Locate the cell with the specified text and output its (X, Y) center coordinate. 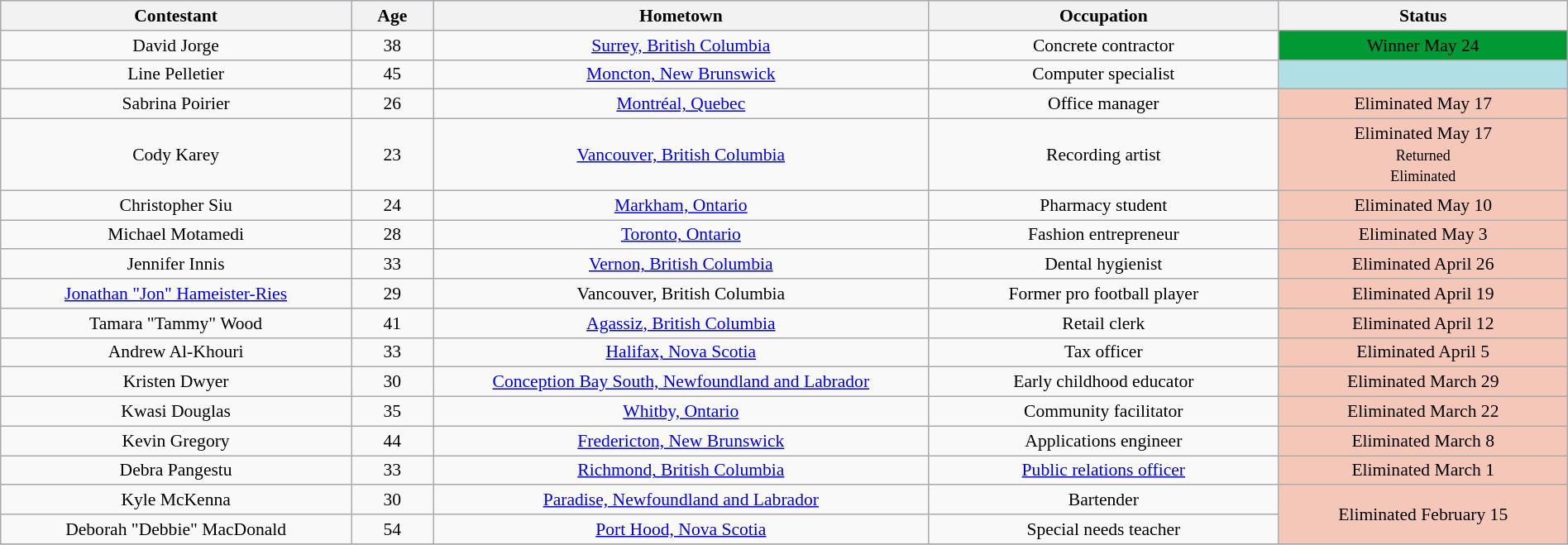
Tamara "Tammy" Wood (176, 323)
Recording artist (1103, 155)
Paradise, Newfoundland and Labrador (681, 500)
24 (392, 205)
Office manager (1103, 104)
Hometown (681, 16)
Debra Pangestu (176, 471)
Fashion entrepreneur (1103, 235)
David Jorge (176, 45)
Eliminated April 5 (1422, 352)
Eliminated March 22 (1422, 412)
Sabrina Poirier (176, 104)
Conception Bay South, Newfoundland and Labrador (681, 382)
Toronto, Ontario (681, 235)
26 (392, 104)
Retail clerk (1103, 323)
Agassiz, British Columbia (681, 323)
45 (392, 74)
Kwasi Douglas (176, 412)
Dental hygienist (1103, 265)
35 (392, 412)
Christopher Siu (176, 205)
Eliminated April 12 (1422, 323)
Vernon, British Columbia (681, 265)
Richmond, British Columbia (681, 471)
Deborah "Debbie" MacDonald (176, 529)
Eliminated March 29 (1422, 382)
Occupation (1103, 16)
Eliminated May 17 (1422, 104)
Pharmacy student (1103, 205)
Halifax, Nova Scotia (681, 352)
29 (392, 294)
Cody Karey (176, 155)
Public relations officer (1103, 471)
Andrew Al-Khouri (176, 352)
Concrete contractor (1103, 45)
Eliminated May 17Returned Eliminated (1422, 155)
28 (392, 235)
Status (1422, 16)
Line Pelletier (176, 74)
Eliminated April 19 (1422, 294)
Special needs teacher (1103, 529)
Bartender (1103, 500)
Whitby, Ontario (681, 412)
Computer specialist (1103, 74)
Contestant (176, 16)
Eliminated March 8 (1422, 441)
Early childhood educator (1103, 382)
Michael Motamedi (176, 235)
Eliminated April 26 (1422, 265)
Community facilitator (1103, 412)
Applications engineer (1103, 441)
Fredericton, New Brunswick (681, 441)
Age (392, 16)
Tax officer (1103, 352)
Kevin Gregory (176, 441)
38 (392, 45)
Moncton, New Brunswick (681, 74)
Winner May 24 (1422, 45)
Eliminated May 10 (1422, 205)
Montréal, Quebec (681, 104)
Jonathan "Jon" Hameister-Ries (176, 294)
Former pro football player (1103, 294)
Kristen Dwyer (176, 382)
Eliminated March 1 (1422, 471)
54 (392, 529)
Markham, Ontario (681, 205)
Eliminated May 3 (1422, 235)
Port Hood, Nova Scotia (681, 529)
41 (392, 323)
Jennifer Innis (176, 265)
44 (392, 441)
Surrey, British Columbia (681, 45)
Eliminated February 15 (1422, 514)
23 (392, 155)
Kyle McKenna (176, 500)
